Extract the [X, Y] coordinate from the center of the cell holding the provided text.  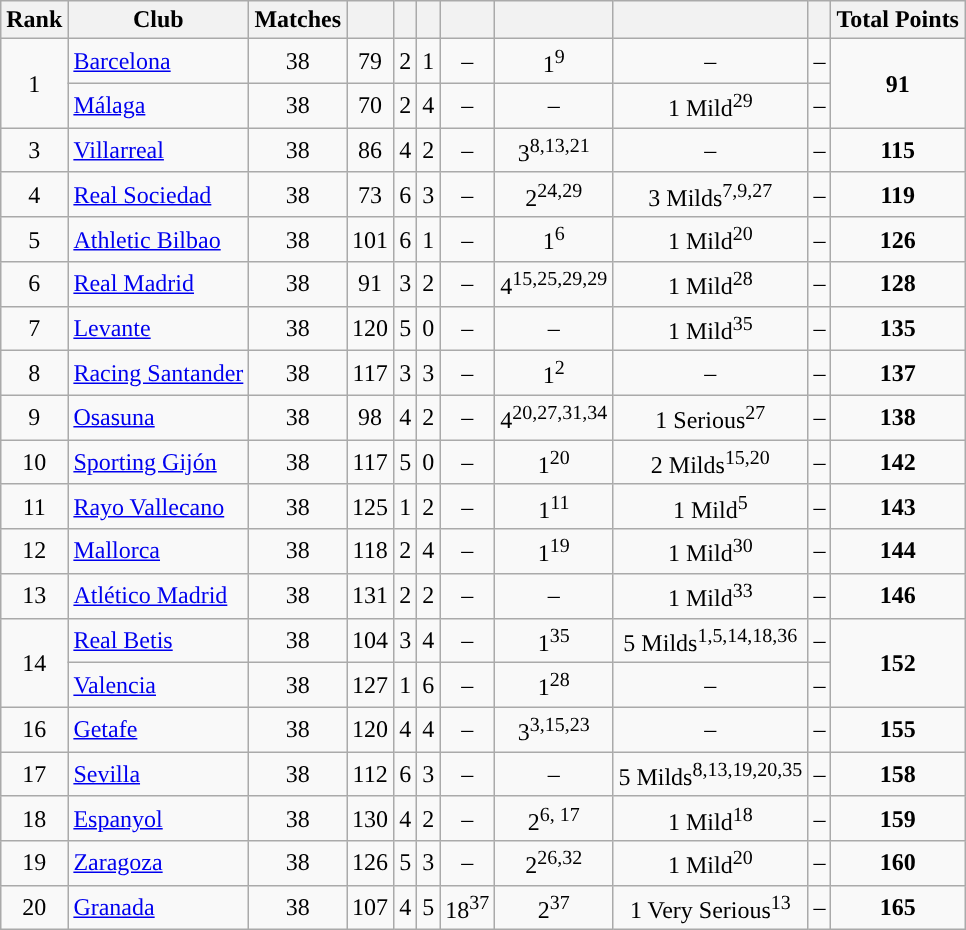
8 [34, 374]
138 [898, 418]
Zaragoza [158, 864]
2 Milds15,20 [710, 462]
160 [898, 864]
26, 17 [554, 818]
17 [34, 774]
101 [370, 240]
Real Madrid [158, 284]
111 [554, 506]
224,29 [554, 194]
158 [898, 774]
14 [34, 662]
1 Mild33 [710, 596]
Total Points [898, 20]
Málaga [158, 106]
237 [554, 908]
115 [898, 150]
5 Milds1,5,14,18,36 [710, 640]
Valencia [158, 686]
Barcelona [158, 62]
144 [898, 552]
112 [370, 774]
Levante [158, 328]
1 Very Serious13 [710, 908]
1 Mild28 [710, 284]
130 [370, 818]
Osasuna [158, 418]
1 Mild18 [710, 818]
118 [370, 552]
165 [898, 908]
Real Sociedad [158, 194]
Sevilla [158, 774]
152 [898, 662]
Real Betis [158, 640]
Matches [298, 20]
159 [898, 818]
Rank [34, 20]
98 [370, 418]
1 Mild35 [710, 328]
Getafe [158, 730]
Espanyol [158, 818]
10 [34, 462]
155 [898, 730]
104 [370, 640]
Racing Santander [158, 374]
70 [370, 106]
73 [370, 194]
20 [34, 908]
143 [898, 506]
5 Milds8,13,19,20,35 [710, 774]
Mallorca [158, 552]
415,25,29,29 [554, 284]
1 Serious27 [710, 418]
107 [370, 908]
Granada [158, 908]
1 Mild30 [710, 552]
3 Milds7,9,27 [710, 194]
Atlético Madrid [158, 596]
131 [370, 596]
7 [34, 328]
9 [34, 418]
Athletic Bilbao [158, 240]
Villarreal [158, 150]
Sporting Gijón [158, 462]
11 [34, 506]
1 Mild29 [710, 106]
79 [370, 62]
Club [158, 20]
142 [898, 462]
33,15,23 [554, 730]
125 [370, 506]
Rayo Vallecano [158, 506]
137 [898, 374]
18 [34, 818]
13 [34, 596]
38,13,21 [554, 150]
226,32 [554, 864]
127 [370, 686]
1 Mild5 [710, 506]
420,27,31,34 [554, 418]
1837 [468, 908]
86 [370, 150]
146 [898, 596]
